Search for the cell housing the specified text and yield its (X, Y) center coordinate. 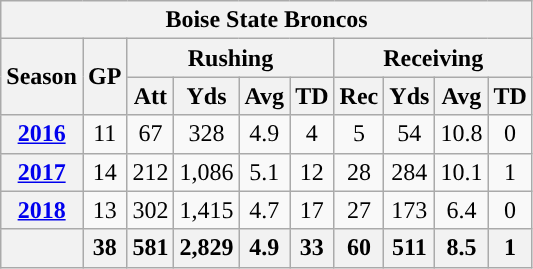
Rushing (230, 58)
5.1 (264, 172)
1,086 (206, 172)
Rec (359, 96)
8.5 (462, 248)
Att (150, 96)
5 (359, 134)
Season (42, 77)
54 (410, 134)
4.7 (264, 210)
13 (104, 210)
2017 (42, 172)
2016 (42, 134)
10.1 (462, 172)
1,415 (206, 210)
17 (312, 210)
212 (150, 172)
10.8 (462, 134)
2,829 (206, 248)
Boise State Broncos (267, 20)
11 (104, 134)
173 (410, 210)
328 (206, 134)
14 (104, 172)
Receiving (433, 58)
12 (312, 172)
284 (410, 172)
6.4 (462, 210)
28 (359, 172)
38 (104, 248)
GP (104, 77)
581 (150, 248)
33 (312, 248)
4 (312, 134)
67 (150, 134)
60 (359, 248)
2018 (42, 210)
511 (410, 248)
27 (359, 210)
302 (150, 210)
